Find where the given text appears and provide that cell's center as (x, y) coordinate. 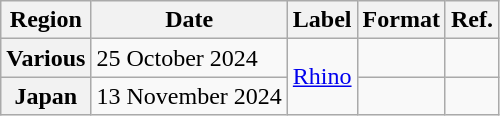
Region (46, 20)
Various (46, 58)
Label (322, 20)
Rhino (322, 77)
13 November 2024 (189, 96)
25 October 2024 (189, 58)
Format (401, 20)
Ref. (472, 20)
Date (189, 20)
Japan (46, 96)
